Detect which cell encompasses the target text, then output its [x, y] center coordinate. 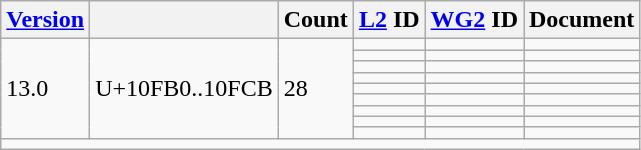
WG2 ID [474, 20]
U+10FB0..10FCB [184, 89]
Document [582, 20]
28 [316, 89]
Count [316, 20]
13.0 [46, 89]
L2 ID [389, 20]
Version [46, 20]
